Capture the cell that displays the provided text and extract its (x, y) central coordinate. 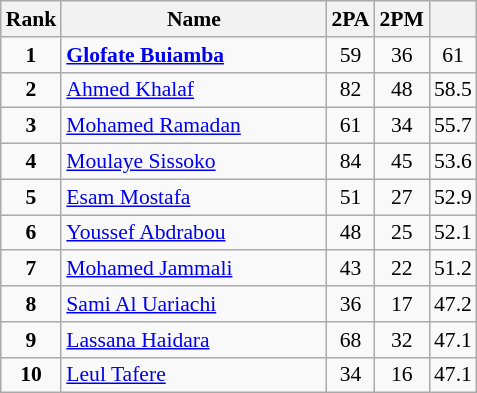
51 (350, 197)
Mohamed Ramadan (194, 126)
52.9 (453, 197)
Esam Mostafa (194, 197)
3 (32, 126)
82 (350, 90)
27 (402, 197)
Leul Tafere (194, 375)
Lassana Haidara (194, 340)
5 (32, 197)
43 (350, 269)
Name (194, 19)
51.2 (453, 269)
17 (402, 304)
52.1 (453, 233)
84 (350, 162)
55.7 (453, 126)
2PM (402, 19)
4 (32, 162)
47.2 (453, 304)
Moulaye Sissoko (194, 162)
2 (32, 90)
Ahmed Khalaf (194, 90)
53.6 (453, 162)
16 (402, 375)
58.5 (453, 90)
Sami Al Uariachi (194, 304)
2PA (350, 19)
10 (32, 375)
9 (32, 340)
6 (32, 233)
Rank (32, 19)
68 (350, 340)
25 (402, 233)
1 (32, 55)
32 (402, 340)
Youssef Abdrabou (194, 233)
45 (402, 162)
22 (402, 269)
59 (350, 55)
8 (32, 304)
Glofate Buiamba (194, 55)
Mohamed Jammali (194, 269)
7 (32, 269)
